Identify which cell holds the provided text, then report its (x, y) central coordinate. 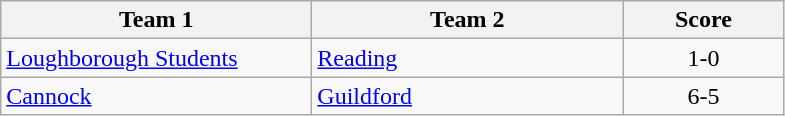
1-0 (704, 58)
Cannock (156, 96)
Score (704, 20)
Team 2 (468, 20)
Team 1 (156, 20)
Guildford (468, 96)
Loughborough Students (156, 58)
Reading (468, 58)
6-5 (704, 96)
